For the text-containing cell, return its midpoint in [x, y] coordinate format. 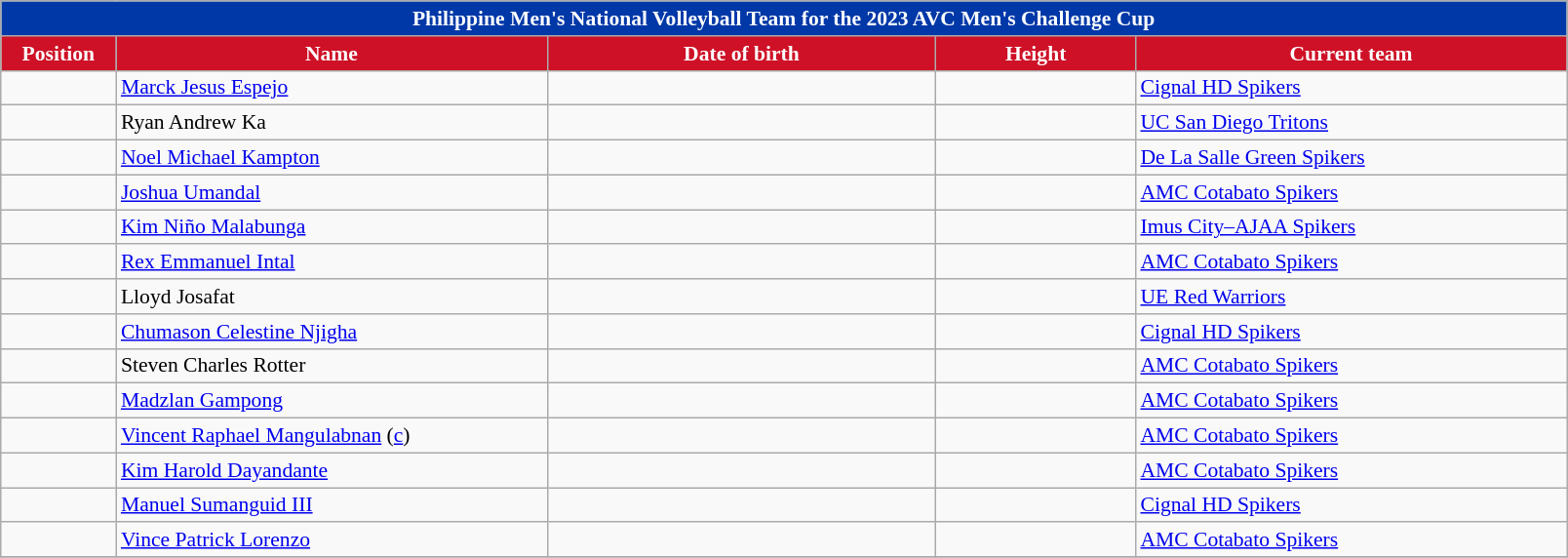
UC San Diego Tritons [1351, 123]
Philippine Men's National Volleyball Team for the 2023 AVC Men's Challenge Cup [784, 19]
Joshua Umandal [332, 192]
Vincent Raphael Mangulabnan (c) [332, 436]
Rex Emmanuel Intal [332, 262]
De La Salle Green Spikers [1351, 158]
Noel Michael Kampton [332, 158]
Madzlan Gampong [332, 401]
UE Red Warriors [1351, 297]
Height [1036, 54]
Vince Patrick Lorenzo [332, 540]
Marck Jesus Espejo [332, 88]
Lloyd Josafat [332, 297]
Name [332, 54]
Kim Harold Dayandante [332, 470]
Chumason Celestine Njigha [332, 332]
Manuel Sumanguid III [332, 505]
Current team [1351, 54]
Ryan Andrew Ka [332, 123]
Imus City–AJAA Spikers [1351, 227]
Date of birth [741, 54]
Kim Niño Malabunga [332, 227]
Position [59, 54]
Steven Charles Rotter [332, 366]
